From the cell containing the given text, extract its center point as [x, y] coordinate. 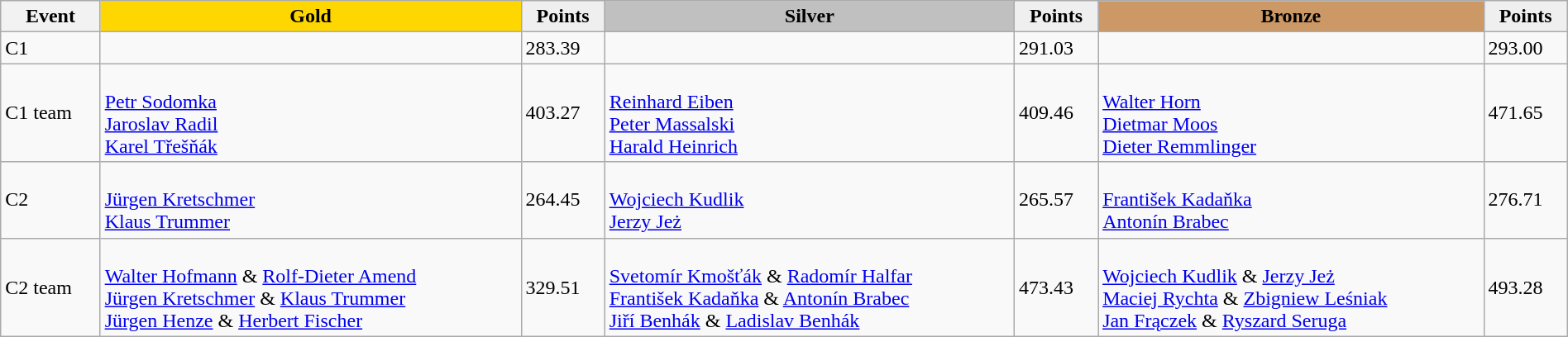
Bronze [1291, 17]
Reinhard EibenPeter MassalskiHarald Heinrich [809, 112]
Event [50, 17]
C2 team [50, 287]
Gold [311, 17]
265.57 [1055, 200]
283.39 [562, 48]
Jürgen KretschmerKlaus Trummer [311, 200]
C1 [50, 48]
Svetomír Kmošťák & Radomír HalfarFrantišek Kadaňka & Antonín BrabecJiří Benhák & Ladislav Benhák [809, 287]
Walter Hofmann & Rolf-Dieter AmendJürgen Kretschmer & Klaus TrummerJürgen Henze & Herbert Fischer [311, 287]
264.45 [562, 200]
C1 team [50, 112]
403.27 [562, 112]
471.65 [1525, 112]
Wojciech Kudlik & Jerzy JeżMaciej Rychta & Zbigniew LeśniakJan Frączek & Ryszard Seruga [1291, 287]
329.51 [562, 287]
493.28 [1525, 287]
Wojciech KudlikJerzy Jeż [809, 200]
293.00 [1525, 48]
409.46 [1055, 112]
291.03 [1055, 48]
Walter HornDietmar MoosDieter Remmlinger [1291, 112]
Petr SodomkaJaroslav RadilKarel Třešňák [311, 112]
473.43 [1055, 287]
276.71 [1525, 200]
Silver [809, 17]
František KadaňkaAntonín Brabec [1291, 200]
C2 [50, 200]
